Search for the cell housing the specified text and yield its [X, Y] center coordinate. 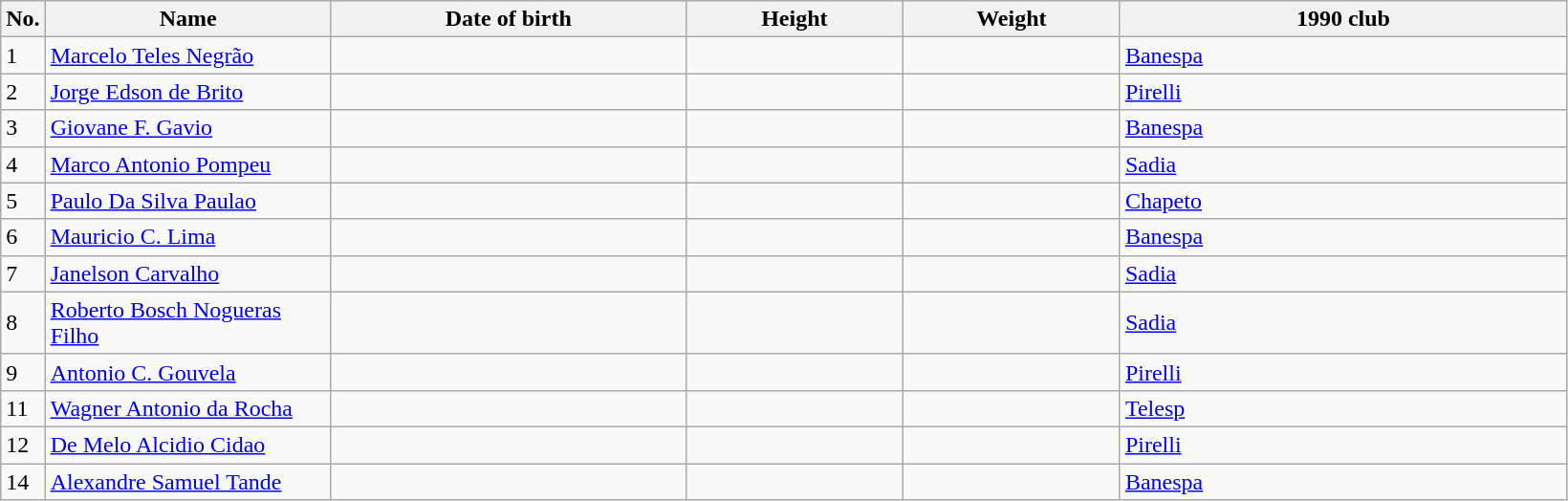
6 [23, 237]
Giovane F. Gavio [187, 128]
1990 club [1342, 19]
Alexandre Samuel Tande [187, 481]
Weight [1012, 19]
Antonio C. Gouvela [187, 372]
Height [794, 19]
9 [23, 372]
Wagner Antonio da Rocha [187, 408]
8 [23, 323]
Mauricio C. Lima [187, 237]
4 [23, 164]
Marco Antonio Pompeu [187, 164]
Name [187, 19]
Paulo Da Silva Paulao [187, 201]
1 [23, 55]
Date of birth [509, 19]
Jorge Edson de Brito [187, 92]
Roberto Bosch Nogueras Filho [187, 323]
12 [23, 445]
11 [23, 408]
5 [23, 201]
De Melo Alcidio Cidao [187, 445]
Telesp [1342, 408]
No. [23, 19]
14 [23, 481]
2 [23, 92]
Marcelo Teles Negrão [187, 55]
Janelson Carvalho [187, 273]
Chapeto [1342, 201]
7 [23, 273]
3 [23, 128]
